Pinpoint the cell where the given text exists, returning its (X, Y) midpoint coordinate. 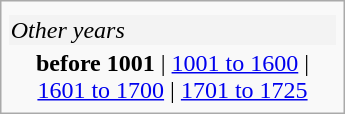
Other years (172, 30)
before 1001 | 1001 to 1600 | 1601 to 1700 | 1701 to 1725 (172, 76)
